From the cell containing the given text, extract its center point as [x, y] coordinate. 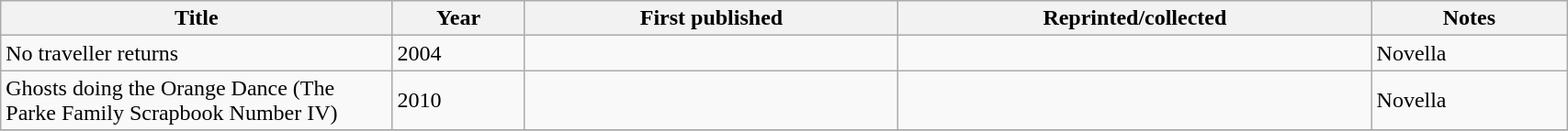
2004 [458, 53]
2010 [458, 101]
Ghosts doing the Orange Dance (The Parke Family Scrapbook Number IV) [197, 101]
No traveller returns [197, 53]
Title [197, 18]
Reprinted/collected [1135, 18]
Notes [1470, 18]
First published [711, 18]
Year [458, 18]
